Provide the [X, Y] coordinate of the cell's center where the given text is located.  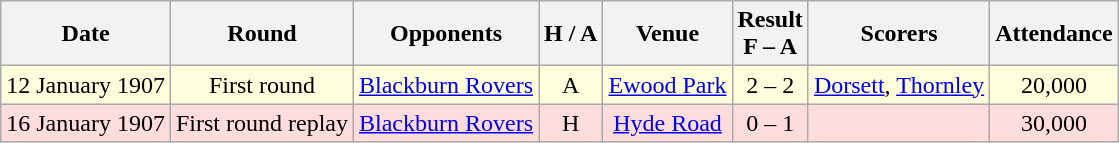
0 – 1 [770, 123]
Dorsett, Thornley [898, 85]
A [571, 85]
Venue [668, 34]
Round [262, 34]
2 – 2 [770, 85]
12 January 1907 [86, 85]
16 January 1907 [86, 123]
ResultF – A [770, 34]
Date [86, 34]
Scorers [898, 34]
H / A [571, 34]
Opponents [446, 34]
20,000 [1054, 85]
30,000 [1054, 123]
Attendance [1054, 34]
First round replay [262, 123]
Ewood Park [668, 85]
First round [262, 85]
H [571, 123]
Hyde Road [668, 123]
